Extract the [X, Y] coordinate from the center of the cell holding the provided text.  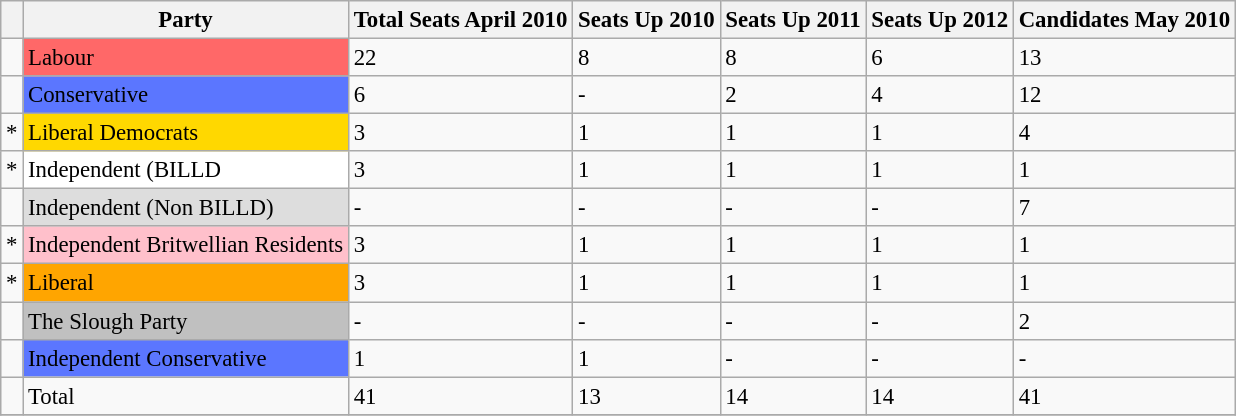
The Slough Party [186, 321]
Seats Up 2011 [793, 20]
Independent Conservative [186, 358]
Seats Up 2012 [940, 20]
Liberal [186, 283]
Total Seats April 2010 [460, 20]
Total [186, 396]
Seats Up 2010 [646, 20]
Independent Britwellian Residents [186, 245]
Independent (BILLD [186, 170]
22 [460, 58]
Candidates May 2010 [1124, 20]
7 [1124, 208]
Labour [186, 58]
12 [1124, 95]
Independent (Non BILLD) [186, 208]
Party [186, 20]
Conservative [186, 95]
Liberal Democrats [186, 133]
